For the text-containing cell, return its midpoint in [x, y] coordinate format. 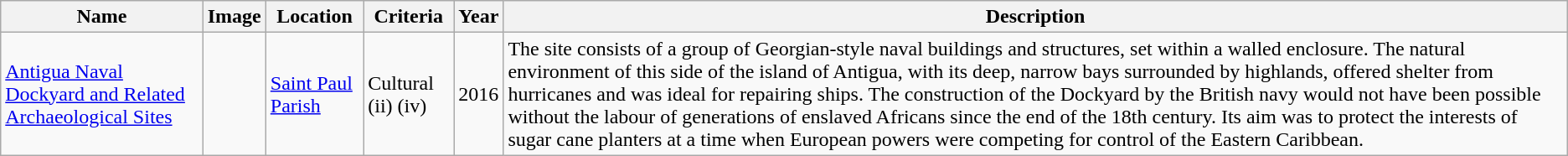
Criteria [409, 17]
Image [235, 17]
Saint Paul Parish [314, 94]
Year [479, 17]
Description [1035, 17]
Name [102, 17]
2016 [479, 94]
Antigua Naval Dockyard and Related Archaeological Sites [102, 94]
Location [314, 17]
Cultural (ii) (iv) [409, 94]
